Output the [X, Y] coordinate of the center of the cell containing the given text.  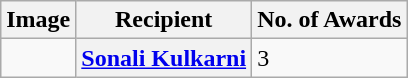
No. of Awards [330, 20]
3 [330, 58]
Sonali Kulkarni [164, 58]
Image [38, 20]
Recipient [164, 20]
